Return the [x, y] coordinate for the center point of the cell that contains the specified text.  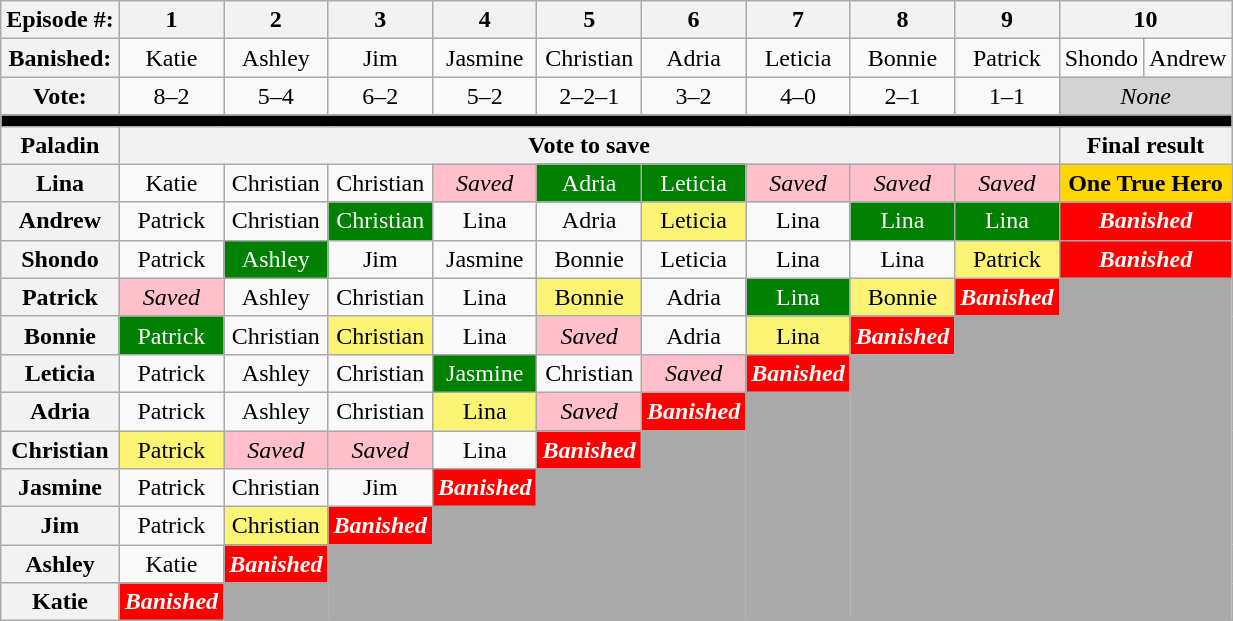
8–2 [171, 96]
4–0 [798, 96]
4 [484, 20]
Paladin [60, 145]
7 [798, 20]
3–2 [693, 96]
Episode #: [60, 20]
Final result [1146, 145]
6–2 [380, 96]
5 [589, 20]
2–1 [902, 96]
2–2–1 [589, 96]
5–4 [276, 96]
3 [380, 20]
Banished: [60, 58]
2 [276, 20]
1 [171, 20]
Vote: [60, 96]
None [1146, 96]
1–1 [1007, 96]
5–2 [484, 96]
10 [1146, 20]
One True Hero [1146, 183]
Vote to save [589, 145]
8 [902, 20]
6 [693, 20]
9 [1007, 20]
